From the cell containing the given text, extract its center point as (X, Y) coordinate. 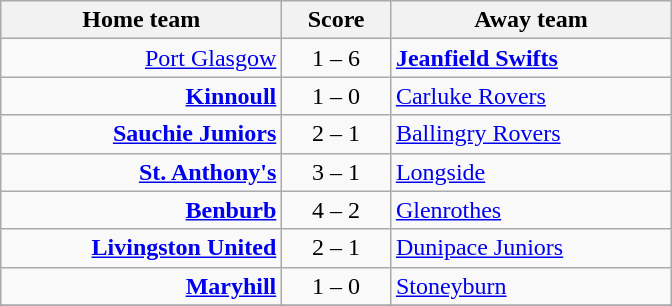
Maryhill (142, 286)
Carluke Rovers (530, 96)
Livingston United (142, 248)
Longside (530, 172)
1 – 6 (336, 58)
Port Glasgow (142, 58)
Kinnoull (142, 96)
Glenrothes (530, 210)
Stoneyburn (530, 286)
Home team (142, 20)
Ballingry Rovers (530, 134)
Away team (530, 20)
Benburb (142, 210)
Dunipace Juniors (530, 248)
4 – 2 (336, 210)
St. Anthony's (142, 172)
3 – 1 (336, 172)
Sauchie Juniors (142, 134)
Jeanfield Swifts (530, 58)
Score (336, 20)
